Return (x, y) of the center of cell containing provided text 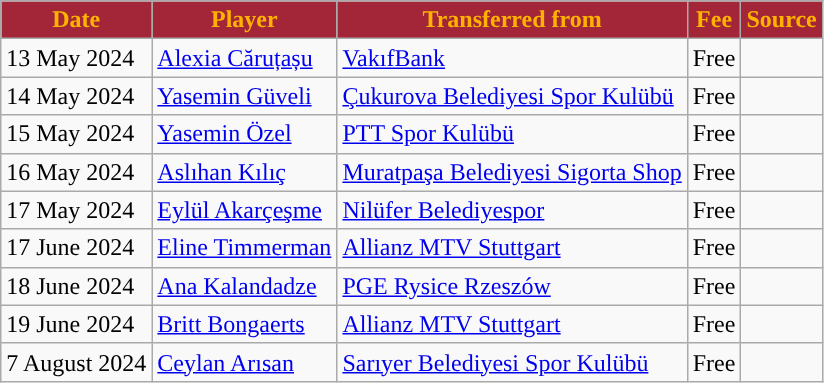
Source (782, 20)
PTT Spor Kulübü (512, 134)
Eylül Akarçeşme (244, 210)
17 June 2024 (76, 248)
18 June 2024 (76, 286)
Ana Kalandadze (244, 286)
17 May 2024 (76, 210)
Yasemin Güveli (244, 96)
Player (244, 20)
19 June 2024 (76, 324)
Sarıyer Belediyesi Spor Kulübü (512, 362)
Yasemin Özel (244, 134)
Transferred from (512, 20)
Çukurova Belediyesi Spor Kulübü (512, 96)
Aslıhan Kılıç (244, 172)
Nilüfer Belediyespor (512, 210)
PGE Rysice Rzeszów (512, 286)
VakıfBank (512, 58)
Ceylan Arısan (244, 362)
7 August 2024 (76, 362)
15 May 2024 (76, 134)
Date (76, 20)
Fee (714, 20)
Alexia Căruțașu (244, 58)
13 May 2024 (76, 58)
16 May 2024 (76, 172)
Eline Timmerman (244, 248)
14 May 2024 (76, 96)
Muratpaşa Belediyesi Sigorta Shop (512, 172)
Britt Bongaerts (244, 324)
